Determine the [X, Y] coordinate at the center of the cell enclosing the given text.  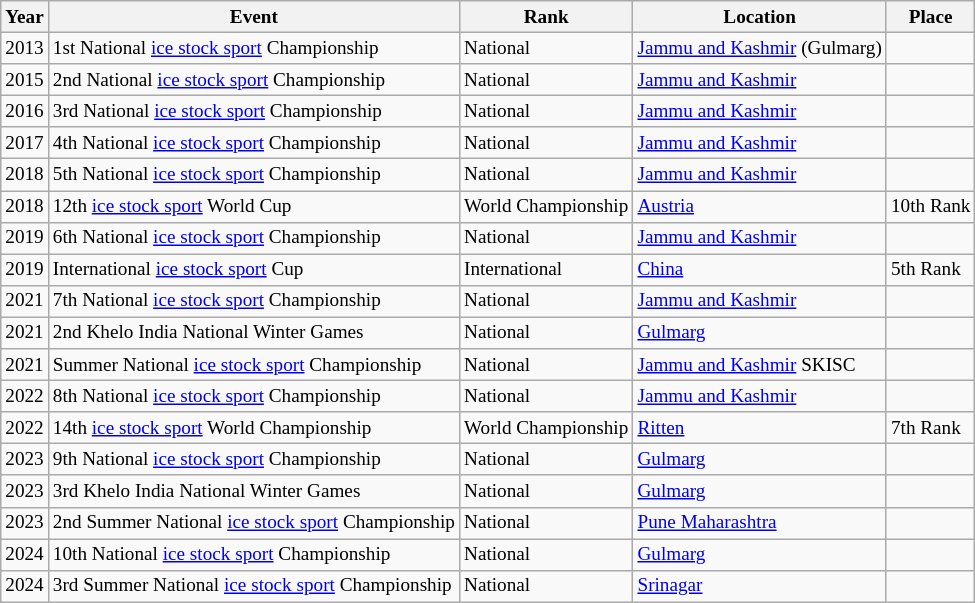
2015 [25, 80]
8th National ice stock sport Championship [254, 396]
5th National ice stock sport Championship [254, 175]
2nd National ice stock sport Championship [254, 80]
Srinagar [760, 586]
Ritten [760, 428]
3rd National ice stock sport Championship [254, 111]
2nd Khelo India National Winter Games [254, 333]
7th National ice stock sport Championship [254, 301]
6th National ice stock sport Championship [254, 238]
14th ice stock sport World Championship [254, 428]
Summer National ice stock sport Championship [254, 365]
2nd Summer National ice stock sport Championship [254, 523]
Place [930, 17]
3rd Khelo India National Winter Games [254, 491]
International [546, 270]
3rd Summer National ice stock sport Championship [254, 586]
Jammu and Kashmir (Gulmarg) [760, 48]
Jammu and Kashmir SKISC [760, 365]
Rank [546, 17]
Event [254, 17]
7th Rank [930, 428]
2016 [25, 111]
Year [25, 17]
12th ice stock sport World Cup [254, 206]
International ice stock sport Cup [254, 270]
9th National ice stock sport Championship [254, 460]
2017 [25, 143]
10th National ice stock sport Championship [254, 554]
1st National ice stock sport Championship [254, 48]
4th National ice stock sport Championship [254, 143]
Pune Maharashtra [760, 523]
10th Rank [930, 206]
Austria [760, 206]
5th Rank [930, 270]
2013 [25, 48]
China [760, 270]
Location [760, 17]
